Capture the cell that displays the provided text and extract its (x, y) central coordinate. 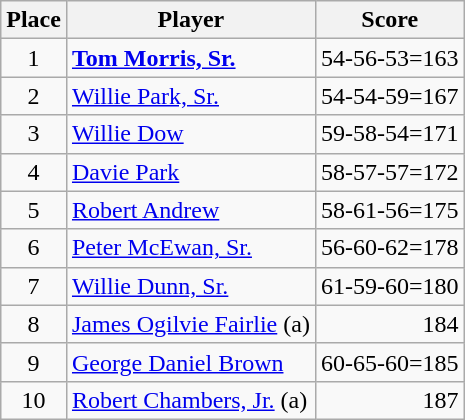
James Ogilvie Fairlie (a) (190, 324)
Robert Andrew (190, 210)
2 (34, 96)
187 (390, 400)
60-65-60=185 (390, 362)
Robert Chambers, Jr. (a) (190, 400)
6 (34, 248)
184 (390, 324)
54-54-59=167 (390, 96)
Tom Morris, Sr. (190, 58)
Player (190, 20)
61-59-60=180 (390, 286)
8 (34, 324)
56-60-62=178 (390, 248)
58-57-57=172 (390, 172)
7 (34, 286)
5 (34, 210)
1 (34, 58)
Willie Dunn, Sr. (190, 286)
58-61-56=175 (390, 210)
Peter McEwan, Sr. (190, 248)
Willie Park, Sr. (190, 96)
9 (34, 362)
3 (34, 134)
George Daniel Brown (190, 362)
Willie Dow (190, 134)
Score (390, 20)
59-58-54=171 (390, 134)
4 (34, 172)
Davie Park (190, 172)
54-56-53=163 (390, 58)
Place (34, 20)
10 (34, 400)
